Output the [x, y] coordinate of the center of the cell containing the given text.  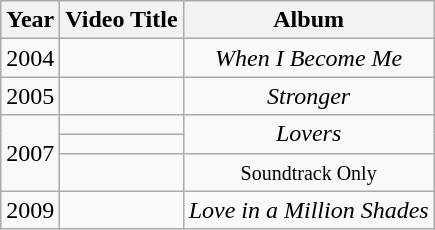
2007 [30, 153]
2009 [30, 210]
Year [30, 20]
Stronger [308, 96]
2005 [30, 96]
When I Become Me [308, 58]
Video Title [122, 20]
Love in a Million Shades [308, 210]
Album [308, 20]
Lovers [308, 134]
Soundtrack Only [308, 172]
2004 [30, 58]
